Detect which cell encompasses the target text, then output its [x, y] center coordinate. 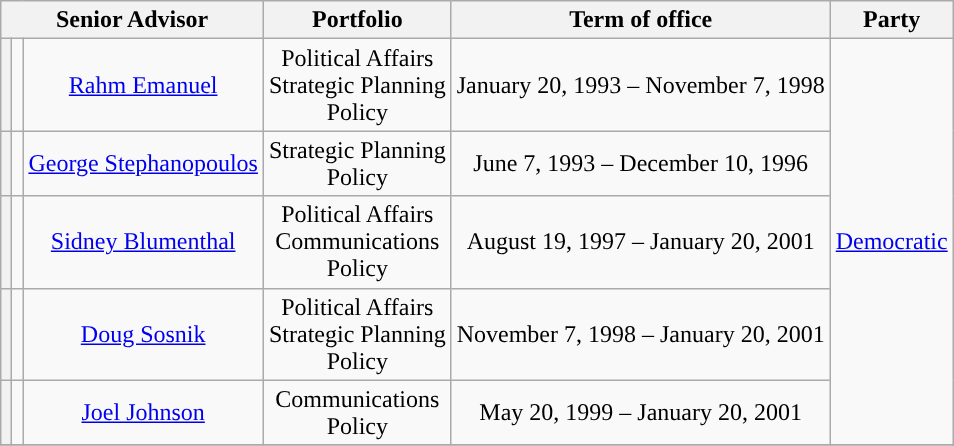
Political AffairsCommunicationsPolicy [357, 242]
Democratic [892, 242]
November 7, 1998 – January 20, 2001 [640, 334]
Rahm Emanuel [144, 85]
George Stephanopoulos [144, 164]
Joel Johnson [144, 412]
Senior Advisor [132, 20]
CommunicationsPolicy [357, 412]
August 19, 1997 – January 20, 2001 [640, 242]
January 20, 1993 – November 7, 1998 [640, 85]
Strategic PlanningPolicy [357, 164]
Party [892, 20]
May 20, 1999 – January 20, 2001 [640, 412]
Term of office [640, 20]
Sidney Blumenthal [144, 242]
Doug Sosnik [144, 334]
Portfolio [357, 20]
June 7, 1993 – December 10, 1996 [640, 164]
